Output the [x, y] coordinate of the center of the cell containing the given text.  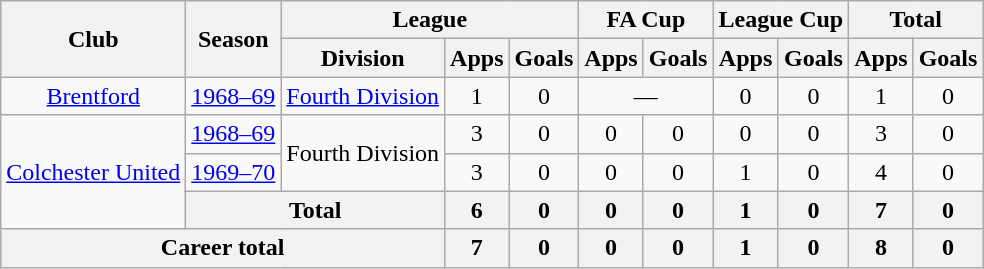
6 [477, 210]
Brentford [94, 96]
Career total [223, 248]
Season [234, 39]
Club [94, 39]
FA Cup [646, 20]
Division [363, 58]
4 [881, 172]
Colchester United [94, 172]
1969–70 [234, 172]
— [646, 96]
League Cup [781, 20]
League [430, 20]
8 [881, 248]
